Capture the cell that displays the provided text and extract its [X, Y] central coordinate. 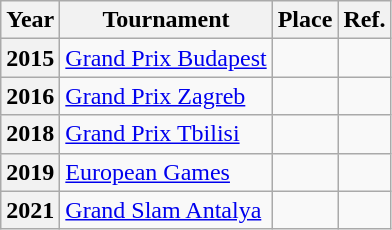
Grand Prix Zagreb [166, 96]
Place [305, 20]
Ref. [364, 20]
Grand Prix Tbilisi [166, 134]
2021 [30, 210]
2016 [30, 96]
European Games [166, 172]
Grand Prix Budapest [166, 58]
Tournament [166, 20]
2018 [30, 134]
Grand Slam Antalya [166, 210]
2019 [30, 172]
Year [30, 20]
2015 [30, 58]
